Locate the cell with the specified text and output its [X, Y] center coordinate. 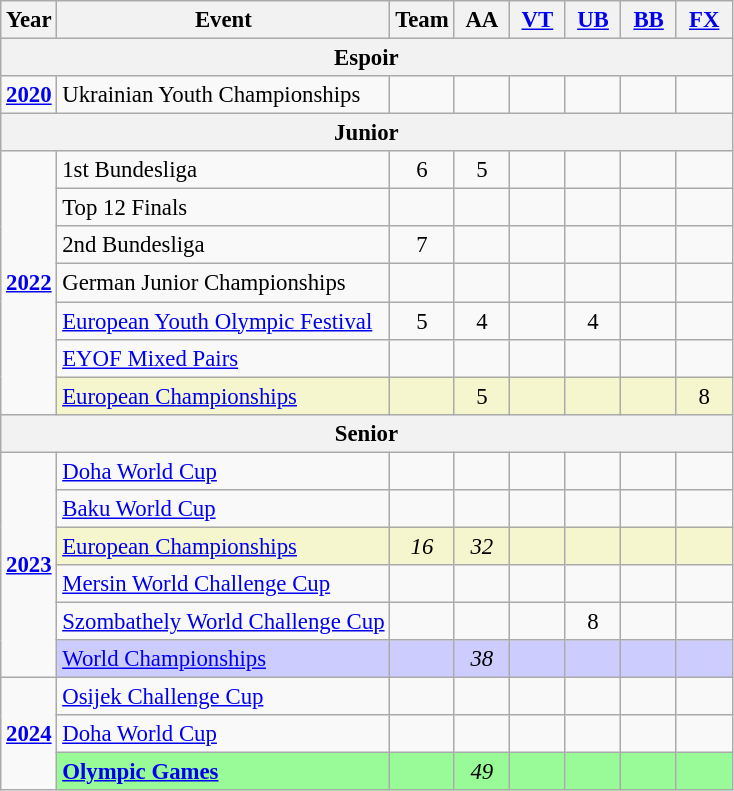
Event [224, 20]
German Junior Championships [224, 283]
European Youth Olympic Festival [224, 321]
2023 [29, 565]
Junior [366, 133]
16 [422, 546]
6 [422, 170]
EYOF Mixed Pairs [224, 358]
2022 [29, 282]
32 [482, 546]
UB [593, 20]
Olympic Games [224, 772]
Szombathely World Challenge Cup [224, 621]
Ukrainian Youth Championships [224, 95]
2024 [29, 734]
2nd Bundesliga [224, 245]
Year [29, 20]
AA [482, 20]
VT [538, 20]
World Championships [224, 659]
BB [649, 20]
2020 [29, 95]
38 [482, 659]
49 [482, 772]
Top 12 Finals [224, 208]
Team [422, 20]
Mersin World Challenge Cup [224, 584]
Osijek Challenge Cup [224, 697]
7 [422, 245]
1st Bundesliga [224, 170]
Senior [366, 433]
Espoir [366, 58]
FX [704, 20]
Baku World Cup [224, 509]
